Extract the [X, Y] coordinate from the center of the cell holding the provided text.  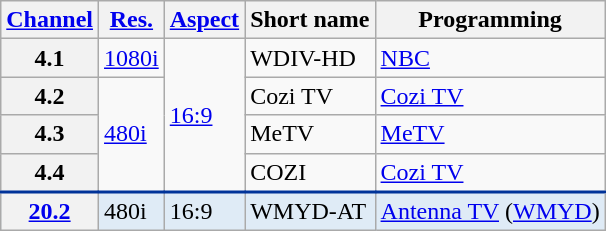
COZI [310, 172]
1080i [132, 58]
Programming [490, 20]
4.2 [50, 96]
Short name [310, 20]
WDIV-HD [310, 58]
Aspect [204, 20]
WMYD-AT [310, 212]
Channel [50, 20]
4.4 [50, 172]
NBC [490, 58]
20.2 [50, 212]
4.3 [50, 134]
Res. [132, 20]
4.1 [50, 58]
Antenna TV (WMYD) [490, 212]
